From the cell containing the given text, extract its center point as (X, Y) coordinate. 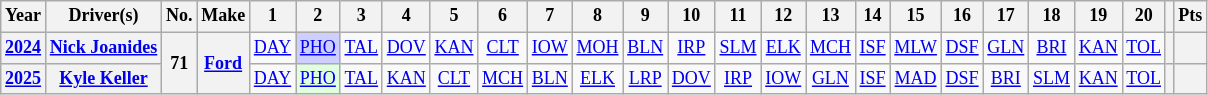
19 (1098, 16)
16 (962, 16)
12 (784, 16)
7 (550, 16)
1 (272, 16)
3 (361, 16)
5 (454, 16)
Nick Joanides (103, 48)
17 (1006, 16)
13 (831, 16)
4 (406, 16)
71 (180, 63)
2024 (24, 48)
MAD (916, 78)
8 (598, 16)
15 (916, 16)
Pts (1190, 16)
Ford (224, 63)
LRP (646, 78)
MOH (598, 48)
No. (180, 16)
2 (318, 16)
18 (1052, 16)
11 (738, 16)
14 (872, 16)
20 (1144, 16)
Kyle Keller (103, 78)
9 (646, 16)
Driver(s) (103, 16)
2025 (24, 78)
MLW (916, 48)
Year (24, 16)
6 (503, 16)
Make (224, 16)
10 (692, 16)
